Return the [x, y] coordinate for the center point of the cell that contains the specified text.  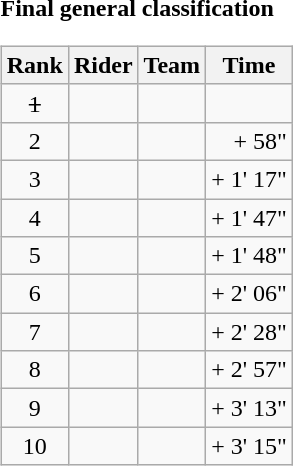
+ 3' 15" [250, 446]
+ 58" [250, 141]
Team [172, 65]
+ 2' 06" [250, 294]
8 [34, 370]
+ 1' 17" [250, 179]
4 [34, 217]
Rank [34, 65]
10 [34, 446]
+ 1' 48" [250, 256]
2 [34, 141]
Time [250, 65]
9 [34, 408]
3 [34, 179]
Rider [103, 65]
+ 2' 28" [250, 332]
7 [34, 332]
+ 1' 47" [250, 217]
5 [34, 256]
+ 2' 57" [250, 370]
1 [34, 103]
6 [34, 294]
+ 3' 13" [250, 408]
